Output the [X, Y] coordinate of the center of the cell containing the given text.  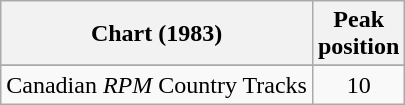
Canadian RPM Country Tracks [157, 85]
Chart (1983) [157, 34]
10 [358, 85]
Peakposition [358, 34]
